Search for the cell housing the specified text and yield its (X, Y) center coordinate. 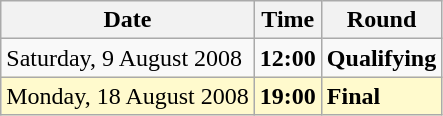
19:00 (288, 96)
Date (128, 20)
12:00 (288, 58)
Qualifying (381, 58)
Saturday, 9 August 2008 (128, 58)
Monday, 18 August 2008 (128, 96)
Round (381, 20)
Final (381, 96)
Time (288, 20)
